Capture the cell that displays the provided text and extract its [X, Y] central coordinate. 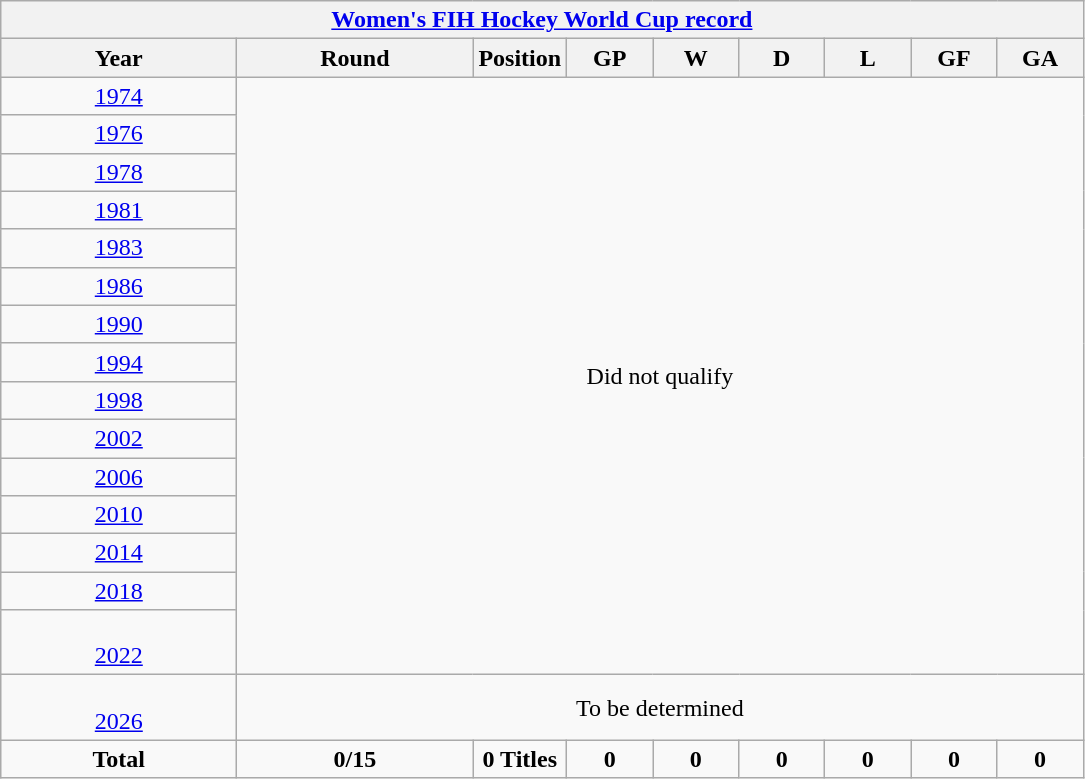
GA [1040, 58]
1990 [119, 324]
D [782, 58]
2022 [119, 642]
2014 [119, 553]
Total [119, 759]
1976 [119, 134]
2006 [119, 477]
1986 [119, 286]
1998 [119, 400]
1983 [119, 248]
Did not qualify [660, 376]
2018 [119, 591]
W [696, 58]
0 Titles [520, 759]
Round [355, 58]
L [868, 58]
Women's FIH Hockey World Cup record [542, 20]
1974 [119, 96]
Year [119, 58]
Position [520, 58]
2010 [119, 515]
1978 [119, 172]
0/15 [355, 759]
2026 [119, 708]
1994 [119, 362]
GP [610, 58]
GF [954, 58]
2002 [119, 438]
1981 [119, 210]
To be determined [660, 708]
